Determine the [x, y] coordinate at the center of the cell enclosing the given text.  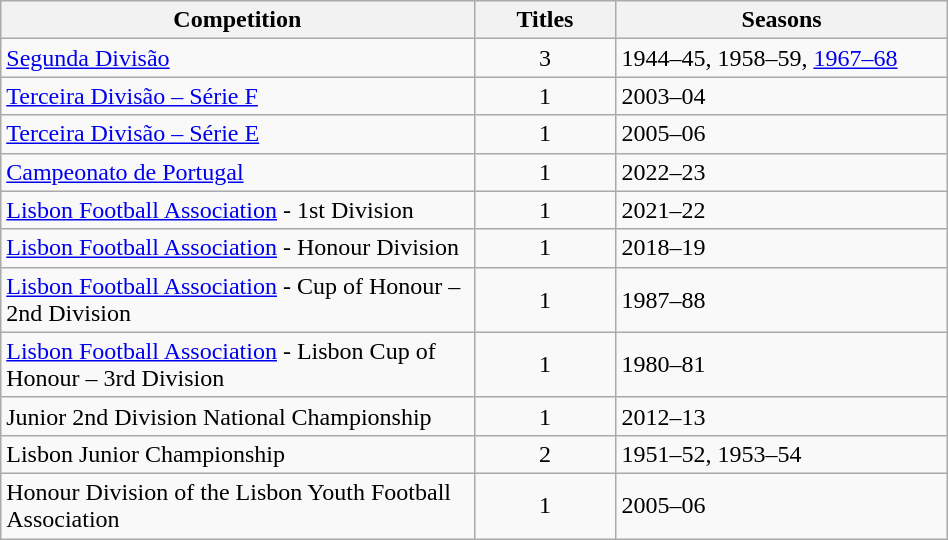
1987–88 [782, 300]
3 [545, 58]
Segunda Divisão [238, 58]
Campeonato de Portugal [238, 172]
Lisbon Football Association - 1st Division [238, 210]
2021–22 [782, 210]
Seasons [782, 20]
2003–04 [782, 96]
Terceira Divisão – Série F [238, 96]
1951–52, 1953–54 [782, 454]
Junior 2nd Division National Championship [238, 416]
2022–23 [782, 172]
Lisbon Football Association - Honour Division [238, 248]
Lisbon Football Association - Lisbon Cup of Honour – 3rd Division [238, 364]
Lisbon Football Association - Cup of Honour – 2nd Division [238, 300]
1980–81 [782, 364]
Titles [545, 20]
Lisbon Junior Championship [238, 454]
2012–13 [782, 416]
Terceira Divisão – Série E [238, 134]
Honour Division of the Lisbon Youth Football Association [238, 506]
Competition [238, 20]
2018–19 [782, 248]
2 [545, 454]
1944–45, 1958–59, 1967–68 [782, 58]
